Identify which cell holds the provided text, then report its (X, Y) central coordinate. 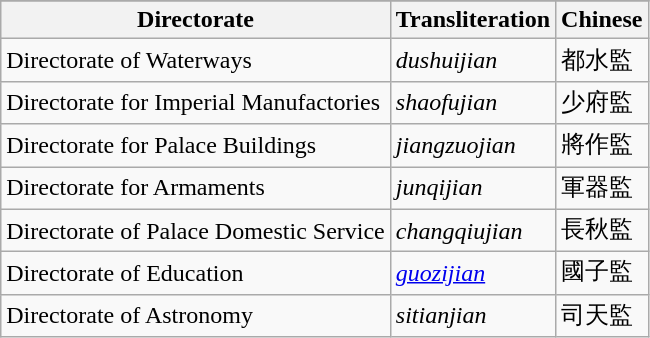
shaofujian (472, 102)
Directorate of Astronomy (196, 316)
Directorate for Palace Buildings (196, 146)
jiangzuojian (472, 146)
Transliteration (472, 20)
少府監 (602, 102)
dushuijian (472, 60)
司天監 (602, 316)
Directorate of Waterways (196, 60)
國子監 (602, 274)
changqiujian (472, 230)
Directorate of Education (196, 274)
junqijian (472, 188)
Directorate (196, 20)
Directorate for Armaments (196, 188)
guozijian (472, 274)
Directorate of Palace Domestic Service (196, 230)
都水監 (602, 60)
軍器監 (602, 188)
Directorate for Imperial Manufactories (196, 102)
Chinese (602, 20)
長秋監 (602, 230)
sitianjian (472, 316)
將作監 (602, 146)
